Determine the (x, y) coordinate at the center of the cell enclosing the given text.  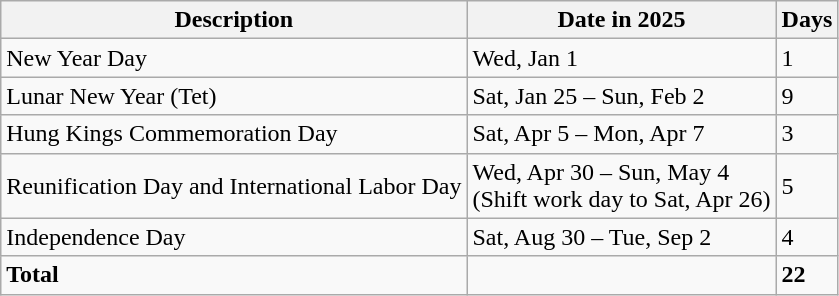
Wed, Jan 1 (622, 58)
Total (234, 275)
Sat, Apr 5 – Mon, Apr 7 (622, 134)
Wed, Apr 30 – Sun, May 4(Shift work day to Sat, Apr 26) (622, 186)
9 (807, 96)
4 (807, 237)
Sat, Aug 30 – Tue, Sep 2 (622, 237)
Date in 2025 (622, 20)
Description (234, 20)
Days (807, 20)
1 (807, 58)
Hung Kings Commemoration Day (234, 134)
Sat, Jan 25 – Sun, Feb 2 (622, 96)
3 (807, 134)
Reunification Day and International Labor Day (234, 186)
22 (807, 275)
Independence Day (234, 237)
5 (807, 186)
New Year Day (234, 58)
Lunar New Year (Tet) (234, 96)
